Find where the given text appears and provide that cell's center as (X, Y) coordinate. 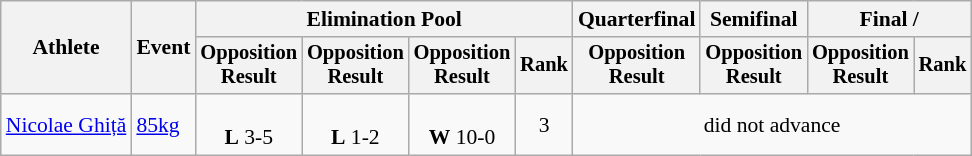
Semifinal (754, 19)
3 (544, 124)
Elimination Pool (384, 19)
Event (163, 48)
L 3-5 (248, 124)
Final / (889, 19)
Athlete (66, 48)
Nicolae Ghiță (66, 124)
Quarterfinal (637, 19)
85kg (163, 124)
L 1-2 (356, 124)
did not advance (772, 124)
W 10-0 (462, 124)
